Output the [x, y] coordinate of the center of the cell containing the given text.  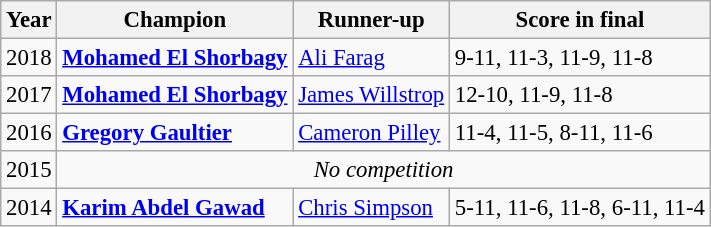
2016 [29, 133]
12-10, 11-9, 11-8 [580, 95]
Year [29, 20]
Karim Abdel Gawad [175, 208]
Champion [175, 20]
2018 [29, 58]
9-11, 11-3, 11-9, 11-8 [580, 58]
2015 [29, 170]
11-4, 11-5, 8-11, 11-6 [580, 133]
No competition [384, 170]
2017 [29, 95]
Score in final [580, 20]
James Willstrop [372, 95]
Cameron Pilley [372, 133]
2014 [29, 208]
Gregory Gaultier [175, 133]
Chris Simpson [372, 208]
Ali Farag [372, 58]
Runner-up [372, 20]
5-11, 11-6, 11-8, 6-11, 11-4 [580, 208]
